Scan for the cell matching the given text and deliver its (X, Y) coordinate at center. 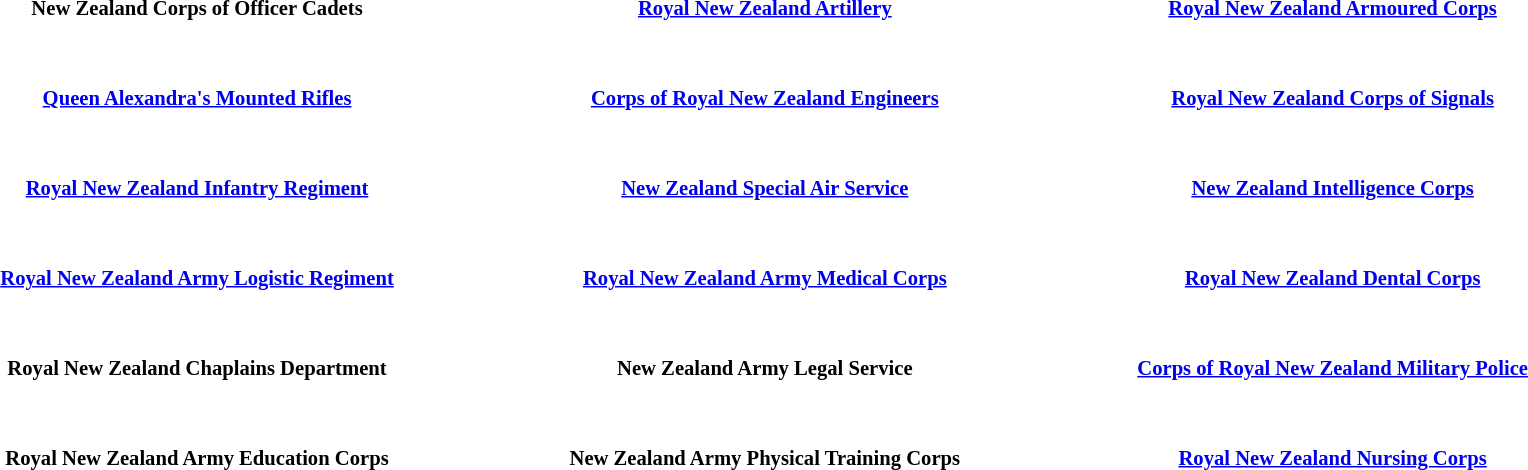
New Zealand Army Legal Service (764, 368)
New Zealand Special Air Service (764, 188)
Royal New Zealand Army Medical Corps (764, 278)
Corps of Royal New Zealand Engineers (764, 98)
